From the cell containing the given text, extract its center point as [x, y] coordinate. 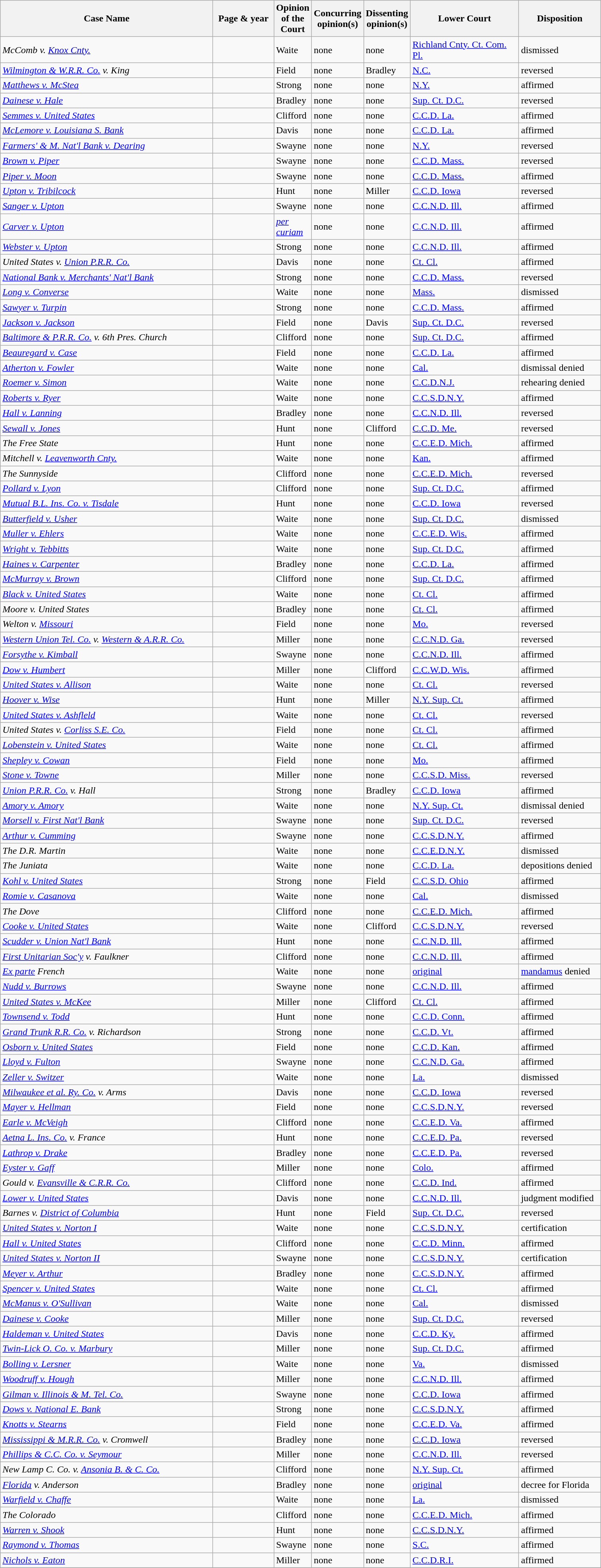
Osborn v. United States [107, 1047]
The Dove [107, 911]
Cooke v. United States [107, 926]
Nudd v. Burrows [107, 987]
per curiam [293, 226]
N.C. [465, 70]
Mitchell v. Leavenworth Cnty. [107, 458]
Forsythe v. Kimball [107, 654]
United States v. Norton I [107, 1228]
C.C.D.R.I. [465, 1560]
Hoover v. Wise [107, 700]
Dainese v. Hale [107, 100]
C.C.E.D. Wis. [465, 534]
Shepley v. Cowan [107, 760]
Webster v. Upton [107, 247]
The D.R. Martin [107, 851]
Warren v. Shook [107, 1530]
Kohl v. United States [107, 881]
C.C.D. Ind. [465, 1183]
Phillips & C.C. Co. v. Seymour [107, 1455]
C.C.S.D. Miss. [465, 775]
Mayer v. Hellman [107, 1107]
Case Name [107, 19]
Gilman v. Illinois & M. Tel. Co. [107, 1394]
Black v. United States [107, 594]
Dows v. National E. Bank [107, 1409]
Welton v. Missouri [107, 624]
C.C.W.D. Wis. [465, 669]
United States v. Allison [107, 684]
Bolling v. Lersner [107, 1364]
mandamus denied [560, 972]
Lower v. United States [107, 1198]
Union P.R.R. Co. v. Hall [107, 790]
Knotts v. Stearns [107, 1424]
Lower Court [465, 19]
The Sunnyside [107, 473]
Milwaukee et al. Ry. Co. v. Arms [107, 1092]
Warfield v. Chaffe [107, 1500]
Hall v. Lanning [107, 413]
National Bank v. Merchants' Nat'l Bank [107, 277]
The Free State [107, 443]
United States v. Union P.R.R. Co. [107, 262]
C.C.D.N.J. [465, 383]
Hall v. United States [107, 1243]
Colo. [465, 1167]
Dow v. Humbert [107, 669]
Haldeman v. United States [107, 1334]
Muller v. Ehlers [107, 534]
Earle v. McVeigh [107, 1122]
Upton v. Tribilcock [107, 191]
Carver v. Upton [107, 226]
McLemore v. Louisiana S. Bank [107, 130]
Moore v. United States [107, 609]
Va. [465, 1364]
Florida v. Anderson [107, 1485]
C.C.D. Kan. [465, 1047]
McComb v. Knox Cnty. [107, 50]
Aetna L. Ins. Co. v. France [107, 1137]
Richland Cnty. Ct. Com. Pl. [465, 50]
Page & year [244, 19]
depositions denied [560, 866]
Wilmington & W.R.R. Co. v. King [107, 70]
The Juniata [107, 866]
Concurring opinion(s) [337, 19]
C.C.D. Minn. [465, 1243]
C.C.D. Me. [465, 428]
McManus v. O'Sullivan [107, 1303]
Matthews v. McStea [107, 85]
McMurray v. Brown [107, 579]
Sewall v. Jones [107, 428]
New Lamp C. Co. v. Ansonia B. & C. Co. [107, 1470]
Sawyer v. Turpin [107, 307]
Mutual B.L. Ins. Co. v. Tisdale [107, 504]
Western Union Tel. Co. v. Western & A.R.R. Co. [107, 639]
Lobenstein v. United States [107, 745]
Brown v. Piper [107, 161]
Twin-Lick O. Co. v. Marbury [107, 1349]
United States v. McKee [107, 1002]
Stone v. Towne [107, 775]
Beauregard v. Case [107, 353]
Grand Trunk R.R. Co. v. Richardson [107, 1032]
United States v. Ashfleld [107, 715]
Ex parte French [107, 972]
Mississippi & M.R.R. Co. v. Cromwell [107, 1439]
Mass. [465, 292]
Eyster v. Gaff [107, 1167]
Roberts v. Ryer [107, 398]
Sanger v. Upton [107, 206]
Woodruff v. Hough [107, 1379]
C.C.D. Ky. [465, 1334]
Nichols v. Eaton [107, 1560]
Morsell v. First Nat'l Bank [107, 820]
United States v. Norton II [107, 1258]
Lathrop v. Drake [107, 1152]
Romie v. Casanova [107, 896]
Amory v. Amory [107, 805]
Disposition [560, 19]
Baltimore & P.R.R. Co. v. 6th Pres. Church [107, 337]
Dainese v. Cooke [107, 1319]
judgment modified [560, 1198]
Butterfield v. Usher [107, 519]
C.C.D. Conn. [465, 1017]
Kan. [465, 458]
Gould v. Evansville & C.R.R. Co. [107, 1183]
C.C.E.D.N.Y. [465, 851]
Roemer v. Simon [107, 383]
Scudder v. Union Nat'l Bank [107, 941]
Piper v. Moon [107, 176]
Jackson v. Jackson [107, 322]
Semmes v. United States [107, 115]
decree for Florida [560, 1485]
Lloyd v. Fulton [107, 1062]
Farmers' & M. Nat'l Bank v. Dearing [107, 146]
Raymond v. Thomas [107, 1545]
C.C.D. Vt. [465, 1032]
Townsend v. Todd [107, 1017]
Wright v. Tebbitts [107, 549]
Zeller v. Switzer [107, 1077]
Pollard v. Lyon [107, 489]
Barnes v. District of Columbia [107, 1213]
The Colorado [107, 1515]
rehearing denied [560, 383]
Meyer v. Arthur [107, 1273]
Atherton v. Fowler [107, 368]
United States v. Corliss S.E. Co. [107, 730]
S.C. [465, 1545]
Long v. Converse [107, 292]
Dissenting opinion(s) [387, 19]
Spencer v. United States [107, 1288]
C.C.S.D. Ohio [465, 881]
Opinion of the Court [293, 19]
Haines v. Carpenter [107, 564]
First Unitarian Soc'y v. Faulkner [107, 956]
Arthur v. Cumming [107, 836]
